Provide the [X, Y] coordinate of the cell's center where the given text is located.  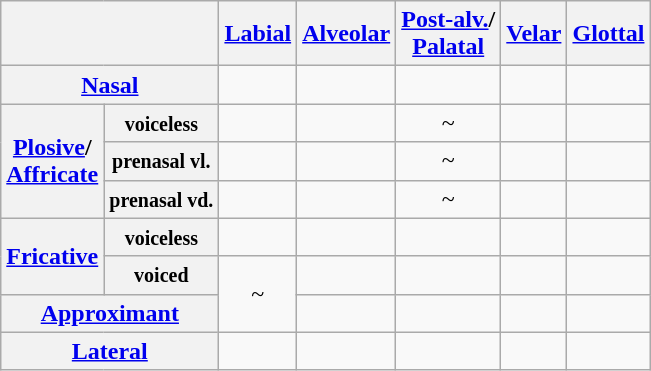
Post-alv./Palatal [448, 34]
Approximant [110, 313]
Fricative [52, 256]
Lateral [110, 351]
Glottal [608, 34]
Labial [258, 34]
Nasal [110, 85]
prenasal vd. [162, 199]
voiced [162, 275]
Velar [534, 34]
prenasal vl. [162, 161]
Alveolar [346, 34]
Plosive/Affricate [52, 161]
